Determine the (x, y) coordinate at the center of the cell enclosing the given text.  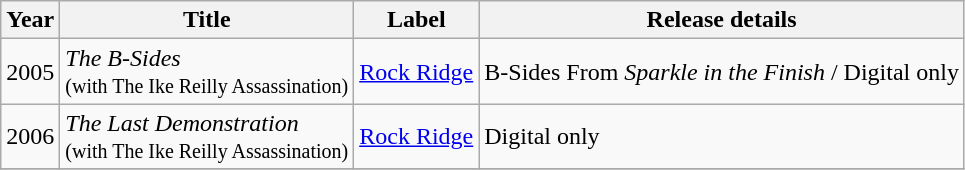
Label (416, 20)
Title (207, 20)
B-Sides From Sparkle in the Finish / Digital only (722, 72)
2006 (30, 136)
Release details (722, 20)
The Last Demonstration(with The Ike Reilly Assassination) (207, 136)
2005 (30, 72)
Digital only (722, 136)
Year (30, 20)
The B-Sides(with The Ike Reilly Assassination) (207, 72)
